Pinpoint the cell where the given text exists, returning its (x, y) midpoint coordinate. 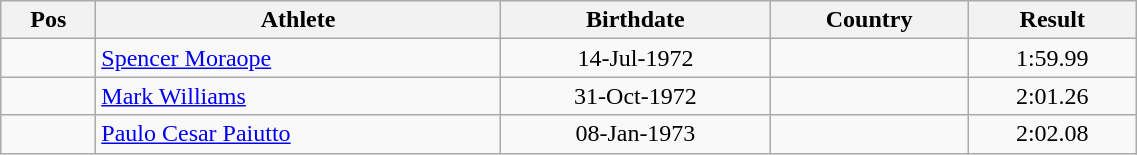
08-Jan-1973 (635, 134)
Mark Williams (298, 96)
14-Jul-1972 (635, 58)
Spencer Moraope (298, 58)
2:01.26 (1052, 96)
Birthdate (635, 20)
Pos (48, 20)
1:59.99 (1052, 58)
2:02.08 (1052, 134)
Athlete (298, 20)
31-Oct-1972 (635, 96)
Result (1052, 20)
Paulo Cesar Paiutto (298, 134)
Country (868, 20)
